Search for the cell housing the specified text and yield its [x, y] center coordinate. 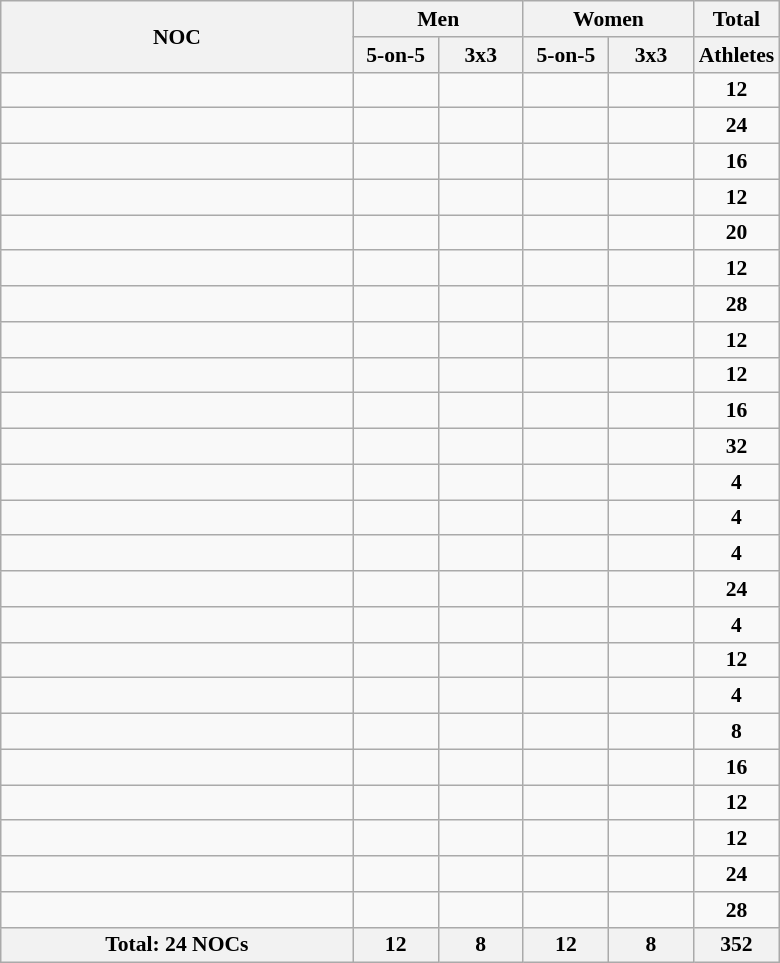
352 [737, 945]
32 [737, 447]
Total [737, 19]
Men [438, 19]
Total: 24 NOCs [177, 945]
NOC [177, 36]
20 [737, 233]
Athletes [737, 55]
Women [608, 19]
